Find where the given text appears and provide that cell's center as (X, Y) coordinate. 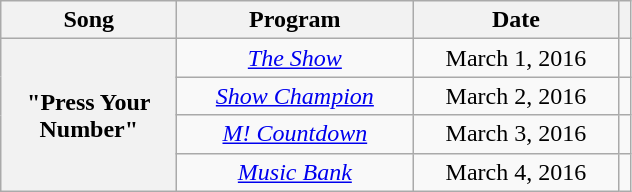
March 4, 2016 (516, 172)
March 1, 2016 (516, 58)
The Show (295, 58)
Date (516, 20)
March 3, 2016 (516, 134)
Song (89, 20)
Show Champion (295, 96)
M! Countdown (295, 134)
Program (295, 20)
March 2, 2016 (516, 96)
Music Bank (295, 172)
"Press Your Number" (89, 115)
